Identify which cell holds the provided text, then report its (X, Y) central coordinate. 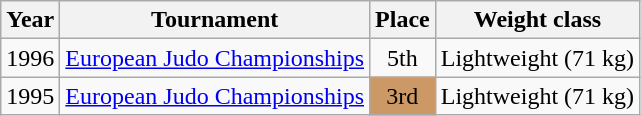
Year (30, 20)
1996 (30, 58)
3rd (403, 96)
5th (403, 58)
Weight class (537, 20)
Place (403, 20)
1995 (30, 96)
Tournament (215, 20)
